Output the [x, y] coordinate of the center of the cell containing the given text.  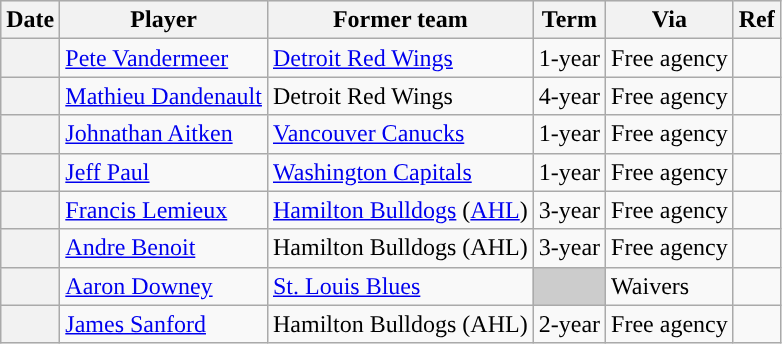
Washington Capitals [400, 172]
Former team [400, 20]
4-year [569, 96]
Johnathan Aitken [164, 134]
Waivers [670, 286]
James Sanford [164, 324]
St. Louis Blues [400, 286]
Pete Vandermeer [164, 58]
Player [164, 20]
Term [569, 20]
Mathieu Dandenault [164, 96]
Francis Lemieux [164, 210]
2-year [569, 324]
Ref [756, 20]
Vancouver Canucks [400, 134]
Via [670, 20]
Andre Benoit [164, 248]
Date [30, 20]
Jeff Paul [164, 172]
Aaron Downey [164, 286]
